Determine the [x, y] coordinate at the center of the cell enclosing the given text.  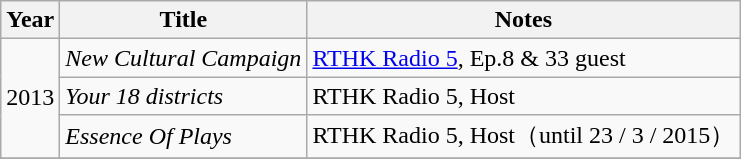
RTHK Radio 5, Host [524, 96]
Essence Of Plays [184, 136]
RTHK Radio 5, Ep.8 & 33 guest [524, 58]
Your 18 districts [184, 96]
RTHK Radio 5, Host（until 23 / 3 / 2015） [524, 136]
New Cultural Campaign [184, 58]
Year [30, 20]
Notes [524, 20]
2013 [30, 98]
Title [184, 20]
